Capture the cell that displays the provided text and extract its (x, y) central coordinate. 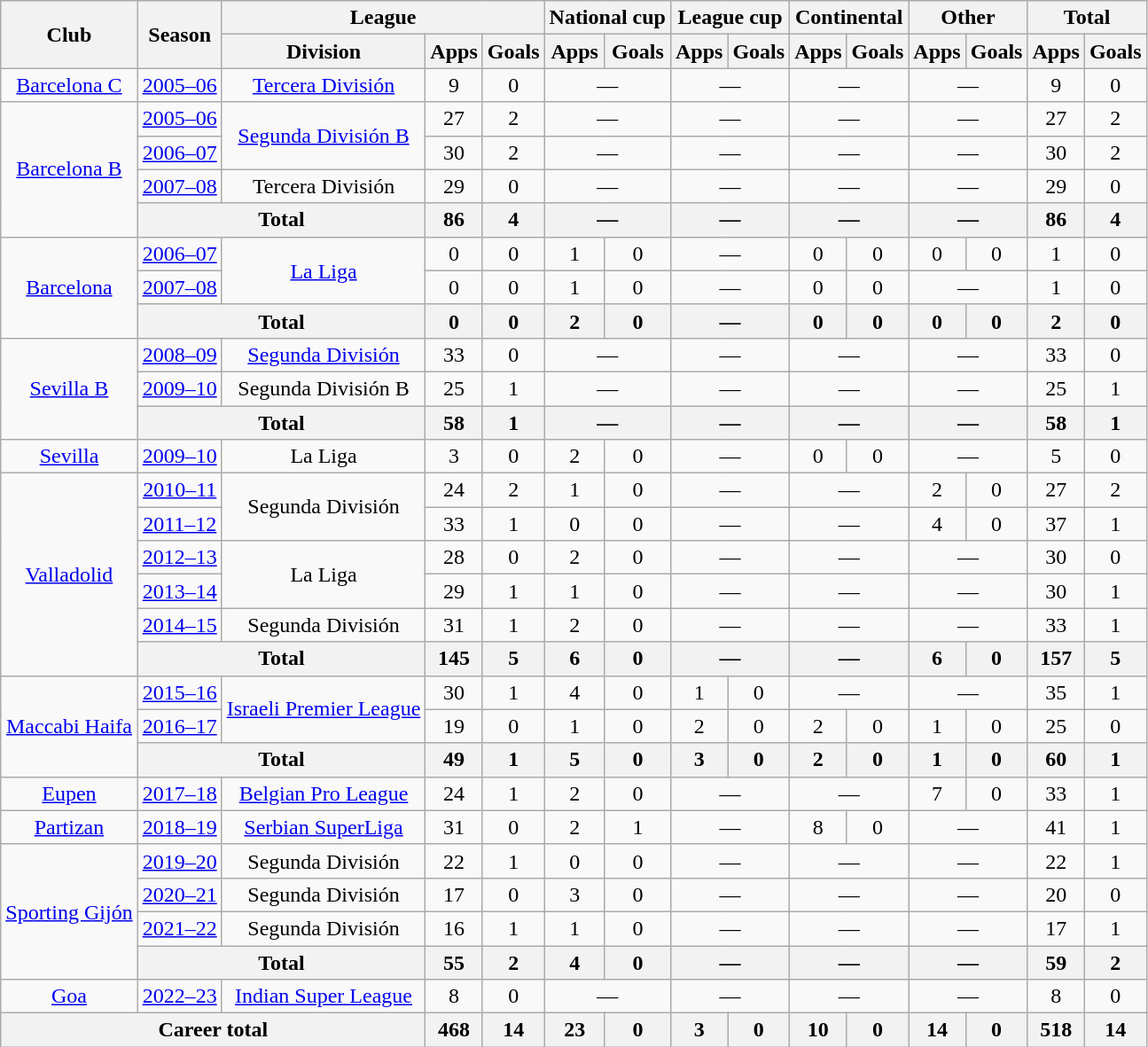
2008–09 (179, 355)
2020–21 (179, 895)
Continental (849, 18)
Sevilla B (69, 388)
37 (1056, 524)
518 (1056, 1030)
60 (1056, 760)
Barcelona B (69, 169)
Serbian SuperLiga (324, 827)
28 (454, 558)
41 (1056, 827)
35 (1056, 692)
League cup (730, 18)
Israeli Premier League (324, 709)
Sevilla (69, 457)
Barcelona C (69, 85)
20 (1056, 895)
Career total (213, 1030)
2013–14 (179, 591)
Maccabi Haifa (69, 726)
145 (454, 659)
7 (937, 793)
2022–23 (179, 996)
Indian Super League (324, 996)
Barcelona (69, 287)
2014–15 (179, 625)
59 (1056, 962)
Season (179, 35)
Club (69, 35)
16 (454, 928)
Other (968, 18)
2011–12 (179, 524)
2010–11 (179, 490)
2018–19 (179, 827)
2015–16 (179, 692)
2016–17 (179, 726)
2021–22 (179, 928)
Division (324, 51)
10 (818, 1030)
23 (574, 1030)
468 (454, 1030)
Eupen (69, 793)
49 (454, 760)
2019–20 (179, 861)
Goa (69, 996)
2012–13 (179, 558)
Belgian Pro League (324, 793)
157 (1056, 659)
League (383, 18)
Valladolid (69, 574)
2017–18 (179, 793)
55 (454, 962)
Partizan (69, 827)
Sporting Gijón (69, 911)
19 (454, 726)
National cup (607, 18)
